Provide the (x, y) coordinate of the cell's center where the given text is located.  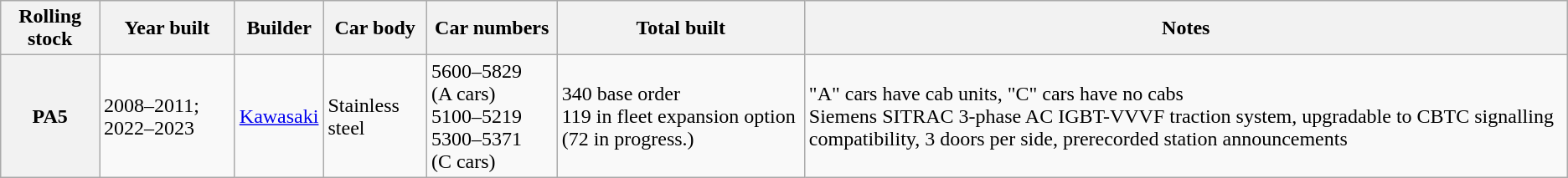
5600–5829 (A cars)5100–52195300–5371 (C cars) (492, 116)
340 base order119 in fleet expansion option (72 in progress.) (680, 116)
Rolling stock (50, 28)
PA5 (50, 116)
Car body (375, 28)
Notes (1186, 28)
Car numbers (492, 28)
Total built (680, 28)
2008–2011; 2022–2023 (168, 116)
Kawasaki (279, 116)
Builder (279, 28)
Year built (168, 28)
Stainless steel (375, 116)
